Detect which cell encompasses the target text, then output its (X, Y) center coordinate. 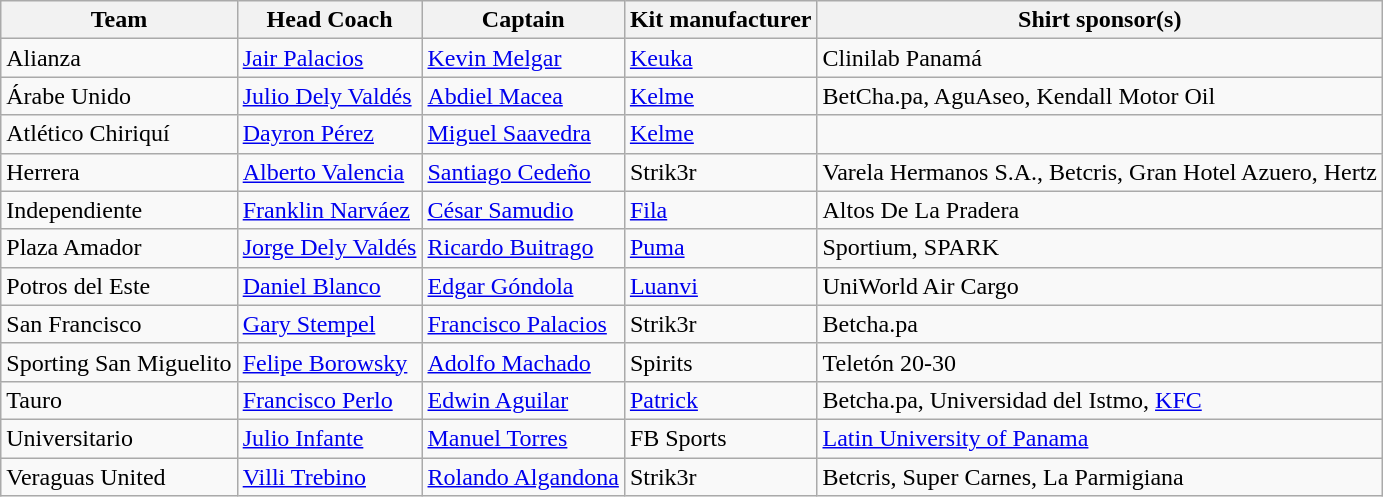
Edgar Góndola (523, 286)
Miguel Saavedra (523, 134)
César Samudio (523, 210)
Betcha.pa (1100, 324)
Team (119, 20)
Francisco Perlo (330, 400)
Independiente (119, 210)
Dayron Pérez (330, 134)
Altos De La Pradera (1100, 210)
Santiago Cedeño (523, 172)
Gary Stempel (330, 324)
Villi Trebino (330, 477)
FB Sports (720, 438)
Spirits (720, 362)
Jorge Dely Valdés (330, 248)
Potros del Este (119, 286)
Manuel Torres (523, 438)
Edwin Aguilar (523, 400)
Shirt sponsor(s) (1100, 20)
Sporting San Miguelito (119, 362)
Betcha.pa, Universidad del Istmo, KFC (1100, 400)
Adolfo Machado (523, 362)
Betcris, Super Carnes, La Parmigiana (1100, 477)
Franklin Narváez (330, 210)
Sportium, SPARK (1100, 248)
Julio Dely Valdés (330, 96)
Alianza (119, 58)
Universitario (119, 438)
Patrick (720, 400)
Latin University of Panama (1100, 438)
Fila (720, 210)
Felipe Borowsky (330, 362)
Tauro (119, 400)
Alberto Valencia (330, 172)
UniWorld Air Cargo (1100, 286)
Kevin Melgar (523, 58)
Herrera (119, 172)
Árabe Unido (119, 96)
Daniel Blanco (330, 286)
BetCha.pa, AguAseo, Kendall Motor Oil (1100, 96)
Ricardo Buitrago (523, 248)
Kit manufacturer (720, 20)
Veraguas United (119, 477)
Atlético Chiriquí (119, 134)
Puma (720, 248)
Teletón 20-30 (1100, 362)
Keuka (720, 58)
Luanvi (720, 286)
Jair Palacios (330, 58)
Captain (523, 20)
Plaza Amador (119, 248)
Clinilab Panamá (1100, 58)
Head Coach (330, 20)
Abdiel Macea (523, 96)
Rolando Algandona (523, 477)
Julio Infante (330, 438)
San Francisco (119, 324)
Varela Hermanos S.A., Betcris, Gran Hotel Azuero, Hertz (1100, 172)
Francisco Palacios (523, 324)
